From the cell containing the given text, extract its center point as [X, Y] coordinate. 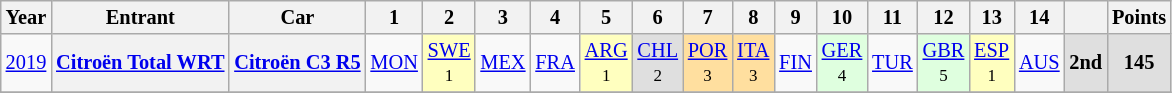
1 [394, 17]
AUS [1039, 63]
8 [753, 17]
6 [657, 17]
11 [892, 17]
Points [1139, 17]
ARG1 [606, 63]
9 [796, 17]
2019 [26, 63]
CHL2 [657, 63]
7 [708, 17]
ITA3 [753, 63]
13 [992, 17]
ESP1 [992, 63]
5 [606, 17]
SWE1 [450, 63]
3 [502, 17]
4 [554, 17]
14 [1039, 17]
GER4 [842, 63]
GBR5 [944, 63]
Citroën C3 R5 [297, 63]
2nd [1086, 63]
POR3 [708, 63]
FIN [796, 63]
Citroën Total WRT [140, 63]
MON [394, 63]
Car [297, 17]
MEX [502, 63]
Entrant [140, 17]
12 [944, 17]
Year [26, 17]
2 [450, 17]
10 [842, 17]
TUR [892, 63]
145 [1139, 63]
FRA [554, 63]
